From the cell containing the given text, extract its center point as [X, Y] coordinate. 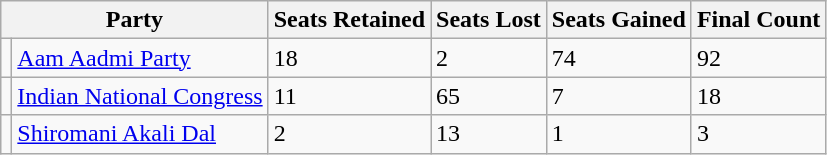
Shiromani Akali Dal [140, 134]
3 [758, 134]
Indian National Congress [140, 96]
11 [349, 96]
Party [134, 20]
Seats Gained [618, 20]
Final Count [758, 20]
7 [618, 96]
92 [758, 58]
13 [489, 134]
74 [618, 58]
Aam Aadmi Party [140, 58]
1 [618, 134]
Seats Lost [489, 20]
Seats Retained [349, 20]
65 [489, 96]
